Return the (x, y) coordinate for the center point of the cell that contains the specified text.  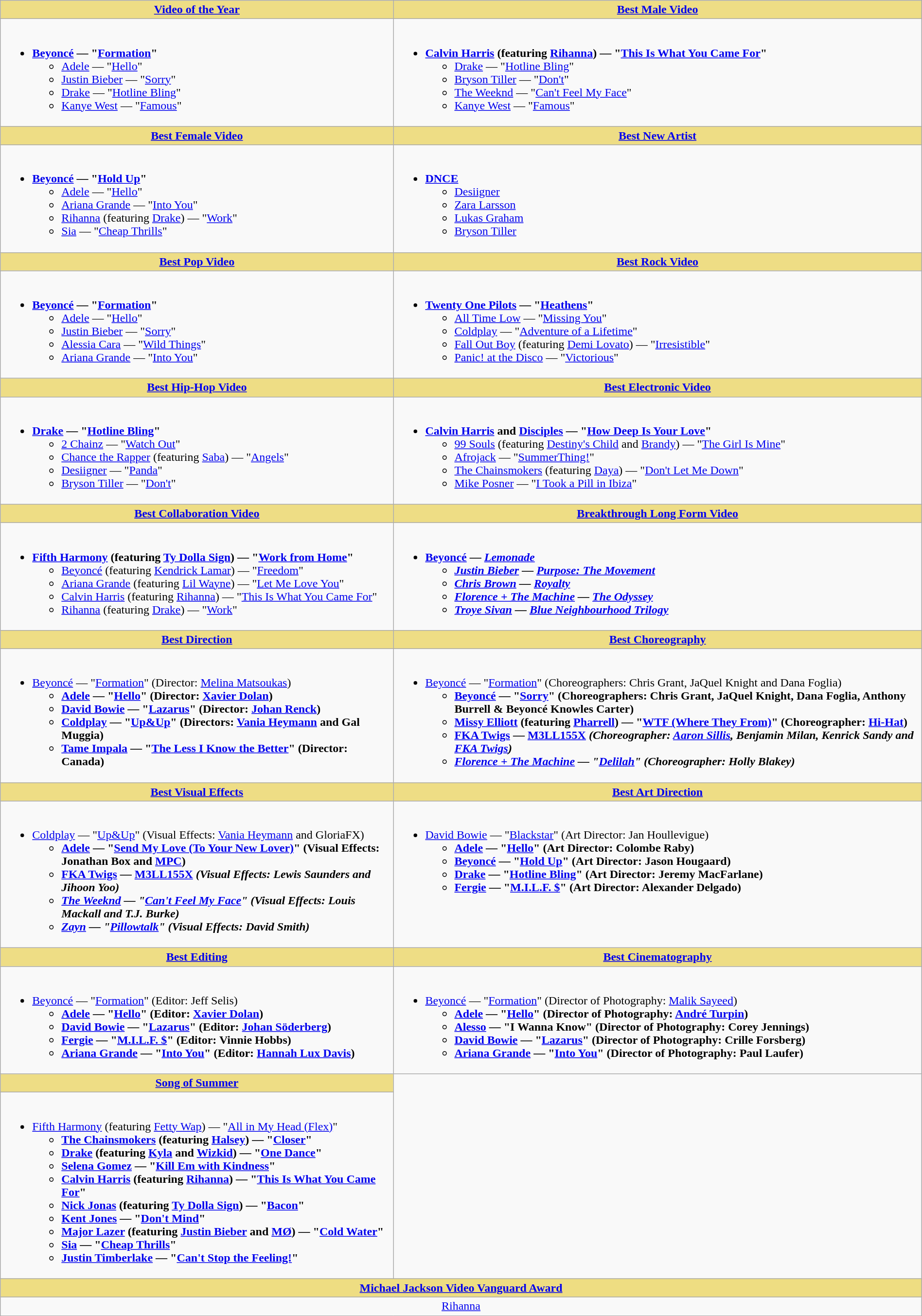
Best Visual Effects (197, 792)
Best Male Video (657, 10)
Beyoncé — "Hold Up"Adele — "Hello"Ariana Grande — "Into You"Rihanna (featuring Drake) — "Work"Sia — "Cheap Thrills" (197, 198)
Best New Artist (657, 136)
Song of Summer (197, 1083)
Drake — "Hotline Bling"2 Chainz — "Watch Out"Chance the Rapper (featuring Saba) — "Angels"Desiigner — "Panda"Bryson Tiller — "Don't" (197, 450)
Beyoncé — "Formation"Adele — "Hello"Justin Bieber — "Sorry"Alessia Cara — "Wild Things"Ariana Grande — "Into You" (197, 325)
Best Cinematography (657, 957)
Breakthrough Long Form Video (657, 513)
Best Editing (197, 957)
Video of the Year (197, 10)
Rihanna (461, 1306)
Best Choreography (657, 639)
Best Female Video (197, 136)
Best Art Direction (657, 792)
Beyoncé — "Formation"Adele — "Hello"Justin Bieber — "Sorry"Drake — "Hotline Bling"Kanye West — "Famous" (197, 73)
Best Pop Video (197, 262)
Best Rock Video (657, 262)
Best Direction (197, 639)
DNCEDesiignerZara LarssonLukas GrahamBryson Tiller (657, 198)
Best Electronic Video (657, 387)
Michael Jackson Video Vanguard Award (461, 1288)
Best Hip-Hop Video (197, 387)
Best Collaboration Video (197, 513)
